Provide the [X, Y] coordinate of the cell's center where the given text is located.  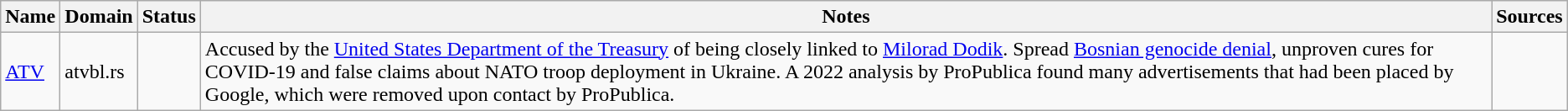
Status [169, 17]
Notes [846, 17]
Name [30, 17]
Domain [99, 17]
atvbl.rs [99, 71]
ATV [30, 71]
Sources [1529, 17]
